Determine the (x, y) coordinate at the center of the cell enclosing the given text.  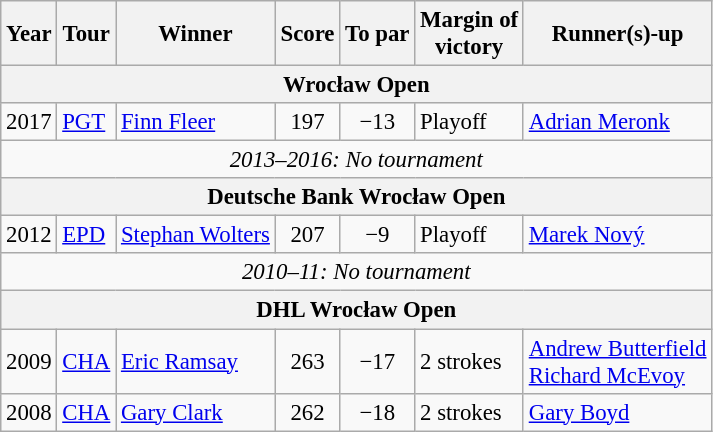
Margin ofvictory (470, 34)
2017 (29, 122)
Gary Boyd (617, 412)
262 (308, 412)
DHL Wrocław Open (356, 310)
Year (29, 34)
PGT (86, 122)
−17 (378, 362)
2009 (29, 362)
Marek Nový (617, 235)
2010–11: No tournament (356, 273)
Andrew Butterfield Richard McEvoy (617, 362)
Gary Clark (196, 412)
Score (308, 34)
Runner(s)-up (617, 34)
Adrian Meronk (617, 122)
Wrocław Open (356, 85)
−9 (378, 235)
Eric Ramsay (196, 362)
2013–2016: No tournament (356, 160)
−18 (378, 412)
To par (378, 34)
197 (308, 122)
207 (308, 235)
Winner (196, 34)
Stephan Wolters (196, 235)
Deutsche Bank Wrocław Open (356, 197)
EPD (86, 235)
2008 (29, 412)
Tour (86, 34)
2012 (29, 235)
−13 (378, 122)
Finn Fleer (196, 122)
263 (308, 362)
